Extract the [X, Y] coordinate from the center of the cell holding the provided text.  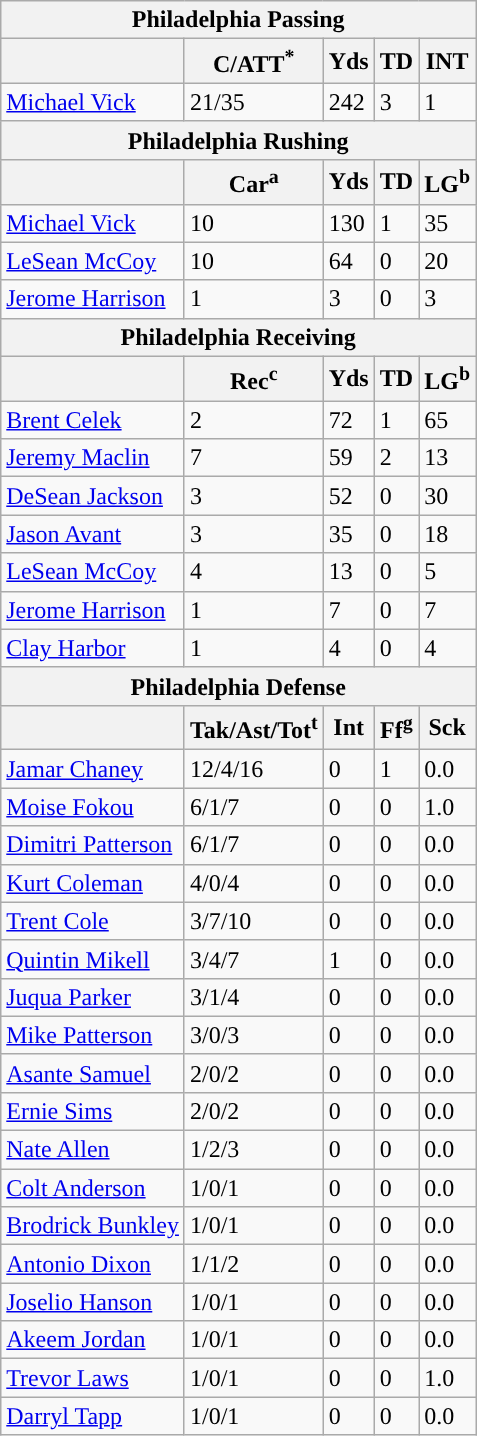
Sck [448, 728]
Jamar Chaney [93, 769]
Juqua Parker [93, 997]
242 [348, 102]
Akeem Jordan [93, 1340]
C/ATT* [254, 62]
Jason Avant [93, 534]
4/0/4 [254, 883]
Nate Allen [93, 1150]
30 [448, 496]
Brodrick Bunkley [93, 1226]
12/4/16 [254, 769]
Kurt Coleman [93, 883]
Trent Cole [93, 921]
Philadelphia Defense [238, 686]
Dimitri Patterson [93, 845]
3/1/4 [254, 997]
Antonio Dixon [93, 1264]
72 [348, 420]
Ernie Sims [93, 1111]
5 [448, 572]
Darryl Tapp [93, 1416]
3/7/10 [254, 921]
Quintin Mikell [93, 959]
Cara [254, 182]
59 [348, 458]
130 [348, 223]
3/0/3 [254, 1035]
Philadelphia Rushing [238, 140]
65 [448, 420]
Clay Harbor [93, 648]
1/1/2 [254, 1264]
1/2/3 [254, 1150]
Jeremy Maclin [93, 458]
Philadelphia Receiving [238, 337]
Ffg [396, 728]
Asante Samuel [93, 1073]
INT [448, 62]
64 [348, 261]
20 [448, 261]
Recc [254, 378]
Tak/Ast/Tott [254, 728]
Moise Fokou [93, 807]
DeSean Jackson [93, 496]
Joselio Hanson [93, 1302]
52 [348, 496]
Brent Celek [93, 420]
Int [348, 728]
21/35 [254, 102]
Philadelphia Passing [238, 20]
18 [448, 534]
Trevor Laws [93, 1378]
Colt Anderson [93, 1188]
3/4/7 [254, 959]
Mike Patterson [93, 1035]
